Output the (X, Y) coordinate of the center of the cell containing the given text.  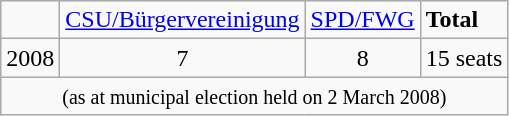
Total (464, 20)
CSU/Bürgervereinigung (182, 20)
15 seats (464, 58)
8 (362, 58)
7 (182, 58)
(as at municipal election held on 2 March 2008) (254, 96)
2008 (30, 58)
SPD/FWG (362, 20)
